Locate the cell with the specified text and output its [x, y] center coordinate. 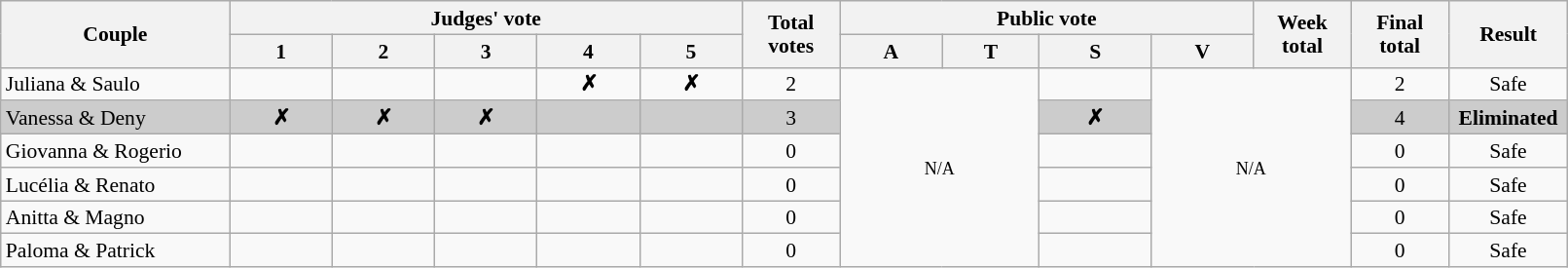
Vanessa & Deny [115, 118]
T [991, 51]
Couple [115, 34]
Juliana & Saulo [115, 84]
Result [1509, 34]
Total votes [791, 34]
Giovanna & Rogerio [115, 151]
A [892, 51]
Public vote [1047, 18]
Week total [1302, 34]
Judges' vote [487, 18]
Lucélia & Renato [115, 184]
Final total [1400, 34]
5 [691, 51]
S [1096, 51]
1 [280, 51]
V [1203, 51]
Anitta & Magno [115, 217]
Paloma & Patrick [115, 250]
Eliminated [1509, 118]
